Determine the (x, y) coordinate at the center of the cell enclosing the given text.  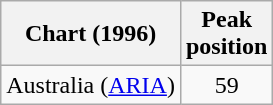
Chart (1996) (91, 34)
Australia (ARIA) (91, 85)
59 (226, 85)
Peakposition (226, 34)
